Capture the cell that displays the provided text and extract its [X, Y] central coordinate. 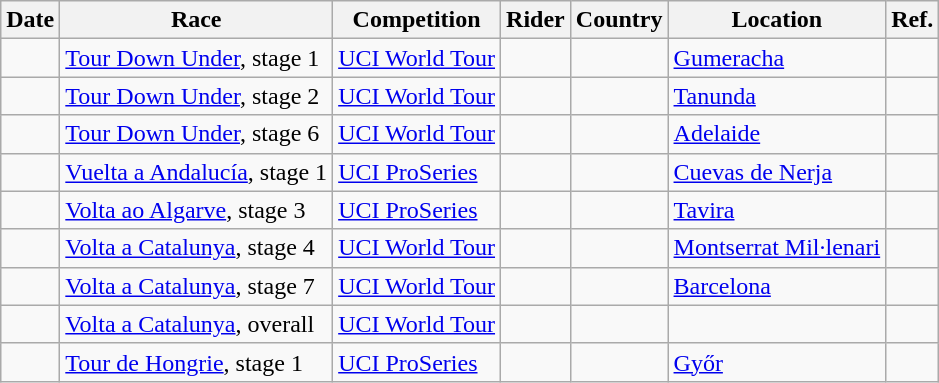
Gumeracha [777, 58]
Vuelta a Andalucía, stage 1 [196, 172]
Competition [417, 20]
Győr [777, 362]
Date [30, 20]
Volta ao Algarve, stage 3 [196, 210]
Tour Down Under, stage 1 [196, 58]
Tour Down Under, stage 6 [196, 134]
Cuevas de Nerja [777, 172]
Ref. [912, 20]
Rider [536, 20]
Location [777, 20]
Adelaide [777, 134]
Tavira [777, 210]
Volta a Catalunya, stage 4 [196, 248]
Tour de Hongrie, stage 1 [196, 362]
Volta a Catalunya, stage 7 [196, 286]
Volta a Catalunya, overall [196, 324]
Tour Down Under, stage 2 [196, 96]
Montserrat Mil·lenari [777, 248]
Race [196, 20]
Barcelona [777, 286]
Country [619, 20]
Tanunda [777, 96]
